Return [X, Y] of the center of cell containing provided text 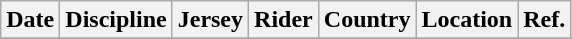
Ref. [544, 20]
Rider [284, 20]
Location [467, 20]
Date [30, 20]
Discipline [116, 20]
Country [367, 20]
Jersey [210, 20]
